Determine the (X, Y) coordinate at the center of the cell enclosing the given text.  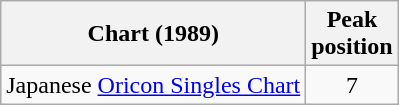
7 (352, 85)
Peakposition (352, 34)
Chart (1989) (154, 34)
Japanese Oricon Singles Chart (154, 85)
